Capture the cell that displays the provided text and extract its (X, Y) central coordinate. 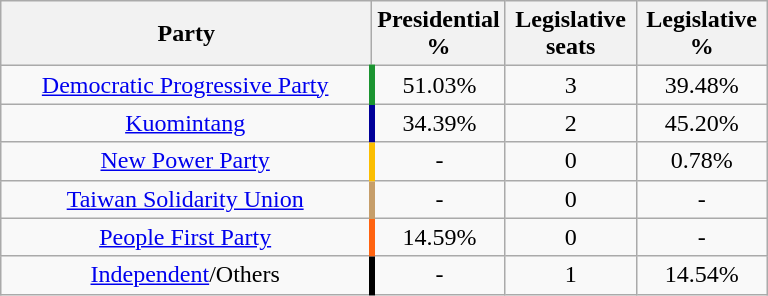
3 (570, 85)
People First Party (186, 237)
Legislative seats (570, 34)
1 (570, 275)
New Power Party (186, 161)
Presidential % (438, 34)
Legislative % (702, 34)
34.39% (438, 123)
Democratic Progressive Party (186, 85)
0.78% (702, 161)
39.48% (702, 85)
2 (570, 123)
45.20% (702, 123)
Party (186, 34)
14.59% (438, 237)
51.03% (438, 85)
Kuomintang (186, 123)
Taiwan Solidarity Union (186, 199)
Independent/Others (186, 275)
14.54% (702, 275)
